From the cell containing the given text, extract its center point as [x, y] coordinate. 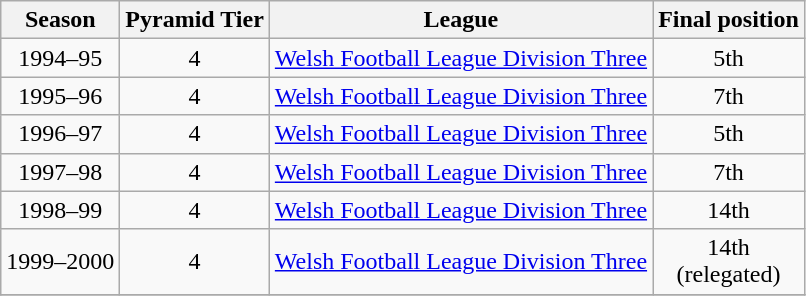
1994–95 [60, 58]
1996–97 [60, 134]
Pyramid Tier [195, 20]
Final position [729, 20]
1995–96 [60, 96]
Season [60, 20]
14th(relegated) [729, 262]
1999–2000 [60, 262]
League [460, 20]
1997–98 [60, 172]
14th [729, 210]
1998–99 [60, 210]
